From the cell containing the given text, extract its center point as (X, Y) coordinate. 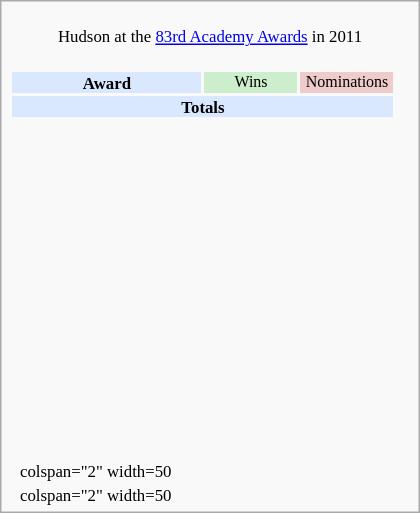
Totals (202, 106)
Nominations (348, 82)
Award (106, 82)
Wins (252, 82)
Award Wins Nominations Totals (210, 254)
Hudson at the 83rd Academy Awards in 2011 (210, 28)
